Detect which cell encompasses the target text, then output its (x, y) center coordinate. 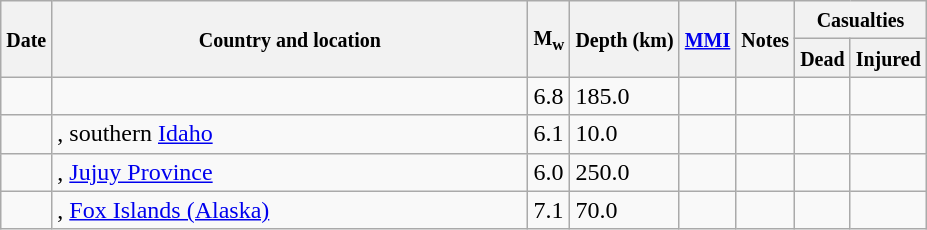
70.0 (624, 210)
Mw (549, 39)
Notes (766, 39)
Casualties (861, 20)
Depth (km) (624, 39)
10.0 (624, 134)
Dead (823, 58)
MMI (708, 39)
7.1 (549, 210)
Injured (888, 58)
6.0 (549, 172)
6.1 (549, 134)
, Jujuy Province (290, 172)
, Fox Islands (Alaska) (290, 210)
6.8 (549, 96)
Country and location (290, 39)
185.0 (624, 96)
, southern Idaho (290, 134)
250.0 (624, 172)
Date (26, 39)
